Find where the given text appears and provide that cell's center as [X, Y] coordinate. 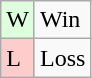
Loss [62, 58]
L [18, 58]
Win [62, 20]
W [18, 20]
